Extract the [x, y] coordinate from the center of the cell holding the provided text.  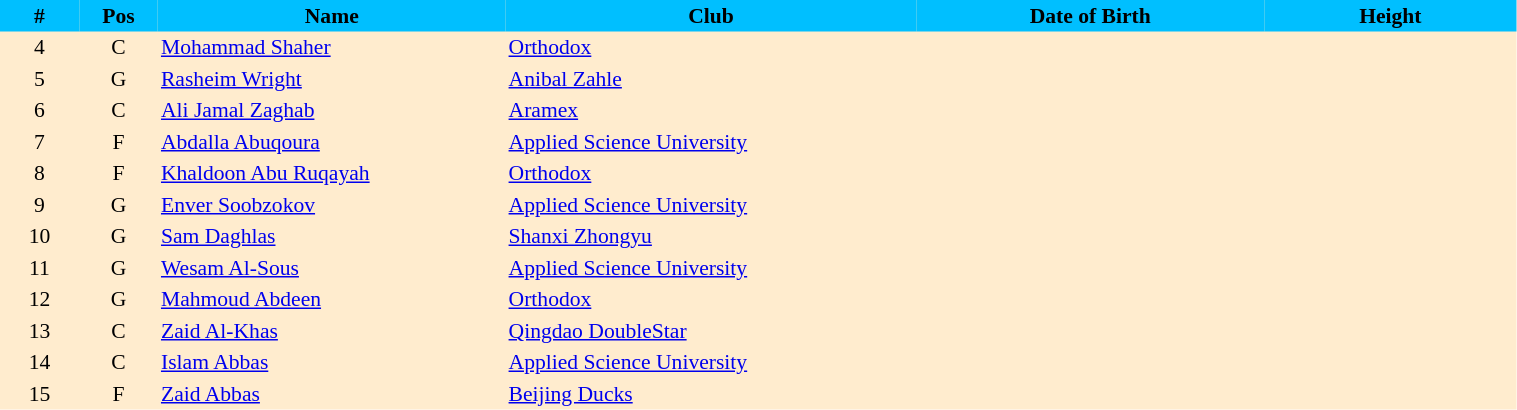
# [40, 16]
Zaid Al-Khas [332, 331]
15 [40, 394]
8 [40, 174]
4 [40, 48]
7 [40, 142]
Enver Soobzokov [332, 205]
Sam Daghlas [332, 236]
13 [40, 331]
Shanxi Zhongyu [712, 236]
5 [40, 79]
Mahmoud Abdeen [332, 300]
Rasheim Wright [332, 79]
Abdalla Abuqoura [332, 142]
Islam Abbas [332, 362]
Ali Jamal Zaghab [332, 110]
Club [712, 16]
Anibal Zahle [712, 79]
10 [40, 236]
12 [40, 300]
Pos [118, 16]
11 [40, 268]
Mohammad Shaher [332, 48]
14 [40, 362]
Aramex [712, 110]
Zaid Abbas [332, 394]
Beijing Ducks [712, 394]
9 [40, 205]
Wesam Al-Sous [332, 268]
Khaldoon Abu Ruqayah [332, 174]
Qingdao DoubleStar [712, 331]
Height [1390, 16]
6 [40, 110]
Name [332, 16]
Date of Birth [1090, 16]
